Determine the (x, y) coordinate at the center of the cell enclosing the given text.  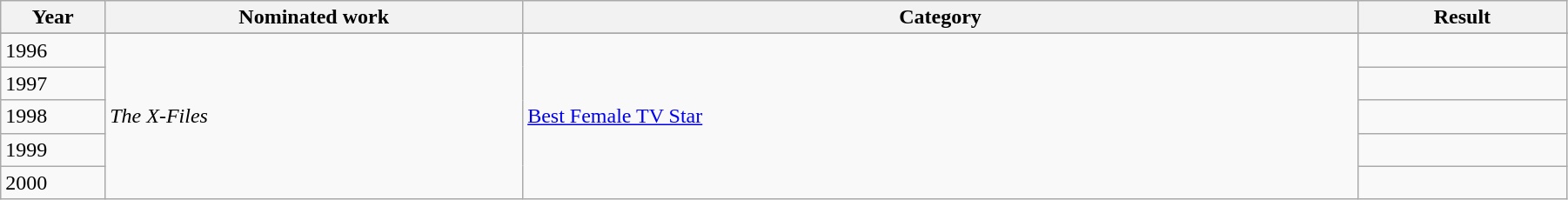
Best Female TV Star (941, 117)
Result (1462, 17)
1996 (53, 50)
Year (53, 17)
2000 (53, 183)
Nominated work (314, 17)
1999 (53, 150)
Category (941, 17)
1998 (53, 117)
1997 (53, 83)
The X-Files (314, 117)
